Identify which cell holds the provided text, then report its (X, Y) central coordinate. 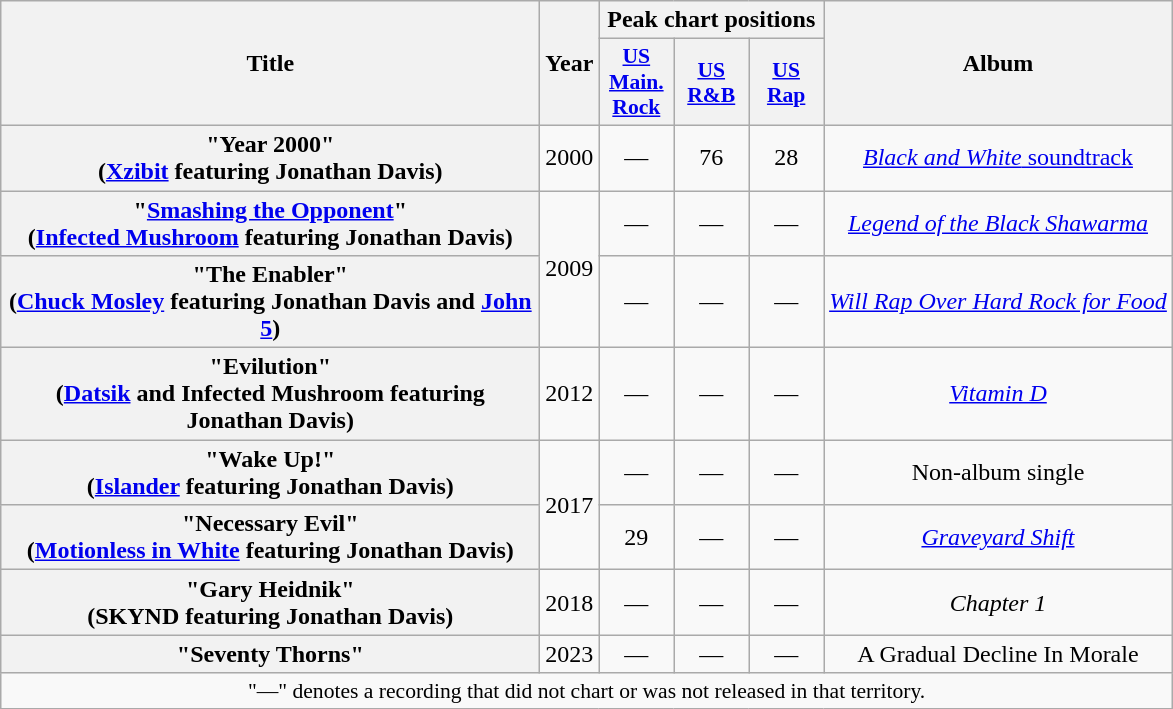
"The Enabler"(Chuck Mosley featuring Jonathan Davis and John 5) (270, 302)
Album (998, 64)
2009 (570, 268)
2023 (570, 654)
Vitamin D (998, 394)
"Seventy Thorns" (270, 654)
A Gradual Decline In Morale (998, 654)
29 (636, 538)
Graveyard Shift (998, 538)
USR&B (712, 82)
"Gary Heidnik"(SKYND featuring Jonathan Davis) (270, 602)
2012 (570, 394)
2018 (570, 602)
"Wake Up!"(Islander featuring Jonathan Davis) (270, 472)
"Evilution"(Datsik and Infected Mushroom featuring Jonathan Davis) (270, 394)
Black and White soundtrack (998, 158)
Will Rap Over Hard Rock for Food (998, 302)
USMain.Rock (636, 82)
Non-album single (998, 472)
Peak chart positions (712, 20)
Chapter 1 (998, 602)
Year (570, 64)
2017 (570, 505)
2000 (570, 158)
USRap (786, 82)
28 (786, 158)
Title (270, 64)
"—" denotes a recording that did not chart or was not released in that territory. (587, 691)
"Necessary Evil"(Motionless in White featuring Jonathan Davis) (270, 538)
"Smashing the Opponent"(Infected Mushroom featuring Jonathan Davis) (270, 222)
76 (712, 158)
"Year 2000"(Xzibit featuring Jonathan Davis) (270, 158)
Legend of the Black Shawarma (998, 222)
